Return the (X, Y) coordinate for the center point of the cell that contains the specified text.  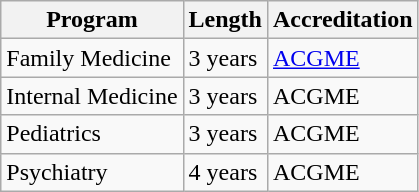
Family Medicine (92, 58)
Program (92, 20)
Accreditation (342, 20)
Psychiatry (92, 172)
Internal Medicine (92, 96)
Pediatrics (92, 134)
4 years (225, 172)
Length (225, 20)
